Detect which cell encompasses the target text, then output its (x, y) center coordinate. 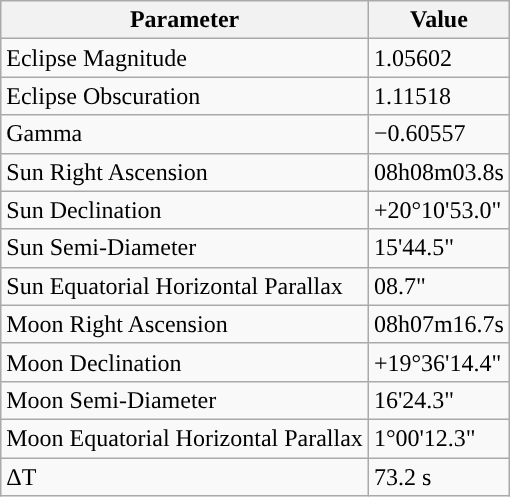
Moon Equatorial Horizontal Parallax (185, 438)
73.2 s (438, 477)
Moon Right Ascension (185, 324)
Sun Declination (185, 210)
Moon Semi-Diameter (185, 400)
+20°10'53.0" (438, 210)
1.11518 (438, 96)
ΔT (185, 477)
Parameter (185, 20)
Gamma (185, 134)
Value (438, 20)
Moon Declination (185, 362)
08.7" (438, 286)
−0.60557 (438, 134)
16'24.3" (438, 400)
Sun Equatorial Horizontal Parallax (185, 286)
08h07m16.7s (438, 324)
Sun Semi-Diameter (185, 248)
1°00'12.3" (438, 438)
+19°36'14.4" (438, 362)
Eclipse Magnitude (185, 58)
08h08m03.8s (438, 172)
1.05602 (438, 58)
15'44.5" (438, 248)
Sun Right Ascension (185, 172)
Eclipse Obscuration (185, 96)
